Capture the cell that displays the provided text and extract its [x, y] central coordinate. 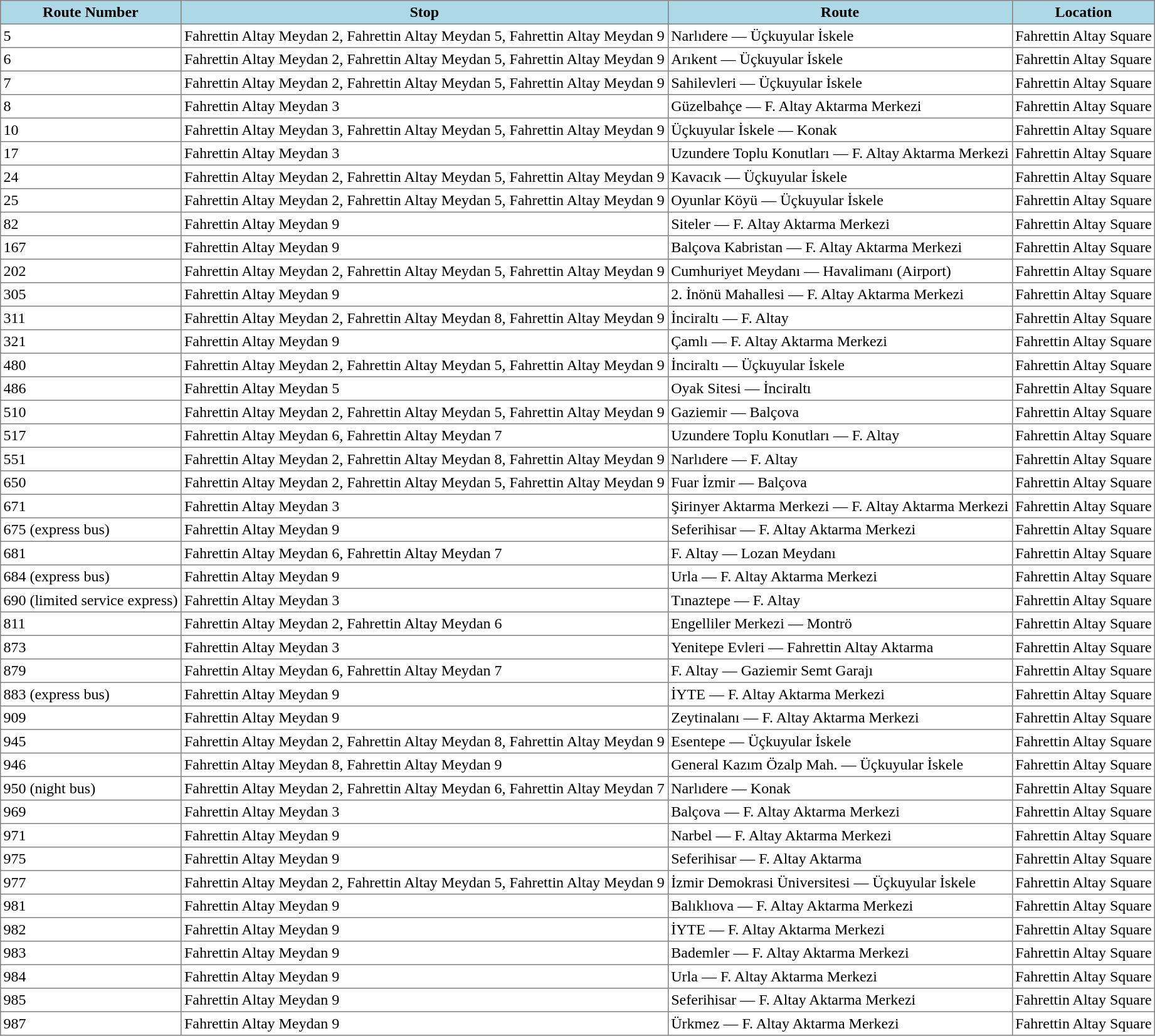
Oyunlar Köyü — Üçkuyular İskele [840, 201]
480 [90, 365]
10 [90, 130]
Zeytinalanı — F. Altay Aktarma Merkezi [840, 718]
945 [90, 741]
Bademler — F. Altay Aktarma Merkezi [840, 953]
Şirinyer Aktarma Merkezi — F. Altay Aktarma Merkezi [840, 506]
Seferihisar — F. Altay Aktarma [840, 859]
Gaziemir — Balçova [840, 412]
983 [90, 953]
311 [90, 318]
510 [90, 412]
F. Altay — Lozan Meydanı [840, 553]
Narbel — F. Altay Aktarma Merkezi [840, 835]
675 (express bus) [90, 530]
Balçova — F. Altay Aktarma Merkezi [840, 812]
Sahilevleri — Üçkuyular İskele [840, 83]
946 [90, 765]
984 [90, 976]
Cumhuriyet Meydanı — Havalimanı (Airport) [840, 271]
7 [90, 83]
Route Number [90, 13]
Balıklıova — F. Altay Aktarma Merkezi [840, 906]
Engelliler Merkezi — Montrö [840, 624]
202 [90, 271]
Çamlı — F. Altay Aktarma Merkezi [840, 342]
Uzundere Toplu Konutları — F. Altay Aktarma Merkezi [840, 154]
909 [90, 718]
Fahrettin Altay Meydan 3, Fahrettin Altay Meydan 5, Fahrettin Altay Meydan 9 [425, 130]
883 (express bus) [90, 694]
Narlıdere — Üçkuyular İskele [840, 36]
Location [1084, 13]
Route [840, 13]
671 [90, 506]
985 [90, 1000]
Fahrettin Altay Meydan 2, Fahrettin Altay Meydan 6 [425, 624]
650 [90, 483]
Fahrettin Altay Meydan 8, Fahrettin Altay Meydan 9 [425, 765]
82 [90, 224]
2. İnönü Mahallesi — F. Altay Aktarma Merkezi [840, 295]
Fuar İzmir — Balçova [840, 483]
Tınaztepe — F. Altay [840, 600]
Arıkent — Üçkuyular İskele [840, 60]
6 [90, 60]
977 [90, 882]
975 [90, 859]
Oyak Sitesi — İnciraltı [840, 389]
486 [90, 389]
879 [90, 671]
982 [90, 929]
17 [90, 154]
Üçkuyular İskele — Konak [840, 130]
969 [90, 812]
25 [90, 201]
Esentepe — Üçkuyular İskele [840, 741]
F. Altay — Gaziemir Semt Garajı [840, 671]
690 (limited service express) [90, 600]
987 [90, 1023]
8 [90, 107]
İzmir Demokrasi Üniversitesi — Üçkuyular İskele [840, 882]
Ürkmez — F. Altay Aktarma Merkezi [840, 1023]
Stop [425, 13]
Güzelbahçe — F. Altay Aktarma Merkezi [840, 107]
167 [90, 248]
İnciraltı — Üçkuyular İskele [840, 365]
General Kazım Özalp Mah. — Üçkuyular İskele [840, 765]
Siteler — F. Altay Aktarma Merkezi [840, 224]
Fahrettin Altay Meydan 2, Fahrettin Altay Meydan 6, Fahrettin Altay Meydan 7 [425, 788]
Yenitepe Evleri — Fahrettin Altay Aktarma [840, 647]
811 [90, 624]
551 [90, 459]
321 [90, 342]
İnciraltı — F. Altay [840, 318]
Balçova Kabristan — F. Altay Aktarma Merkezi [840, 248]
971 [90, 835]
981 [90, 906]
684 (express bus) [90, 577]
Narlıdere — Konak [840, 788]
Kavacık — Üçkuyular İskele [840, 177]
305 [90, 295]
Narlıdere — F. Altay [840, 459]
5 [90, 36]
873 [90, 647]
Fahrettin Altay Meydan 5 [425, 389]
681 [90, 553]
517 [90, 436]
950 (night bus) [90, 788]
Uzundere Toplu Konutları — F. Altay [840, 436]
24 [90, 177]
